Scan for the cell matching the given text and deliver its (x, y) coordinate at center. 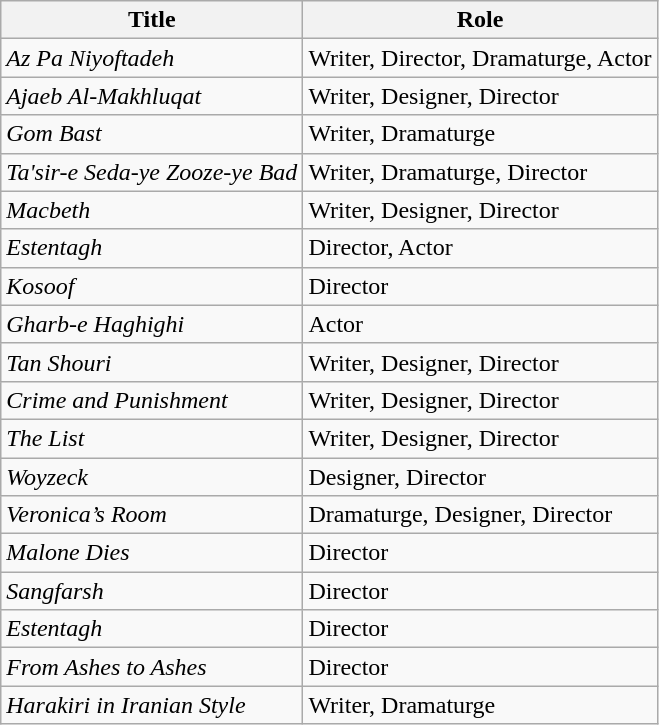
Gharb-e Haghighi (152, 324)
Malone Dies (152, 553)
Dramaturge, Designer, Director (480, 515)
Woyzeck (152, 477)
Director, Actor (480, 248)
Macbeth (152, 210)
Title (152, 20)
Veronica’s Room (152, 515)
Writer, Director, Dramaturge, Actor (480, 58)
The List (152, 438)
Role (480, 20)
Kosoof (152, 286)
Tan Shouri (152, 362)
Crime and Punishment (152, 400)
From Ashes to Ashes (152, 667)
Ajaeb Al-Makhluqat (152, 96)
Writer, Dramaturge, Director (480, 172)
Actor (480, 324)
Sangfarsh (152, 591)
Az Pa Niyoftadeh (152, 58)
Designer, Director (480, 477)
Ta'sir-e Seda-ye Zooze-ye Bad (152, 172)
Harakiri in Iranian Style (152, 705)
Gom Bast (152, 134)
